From the cell containing the given text, extract its center point as [X, Y] coordinate. 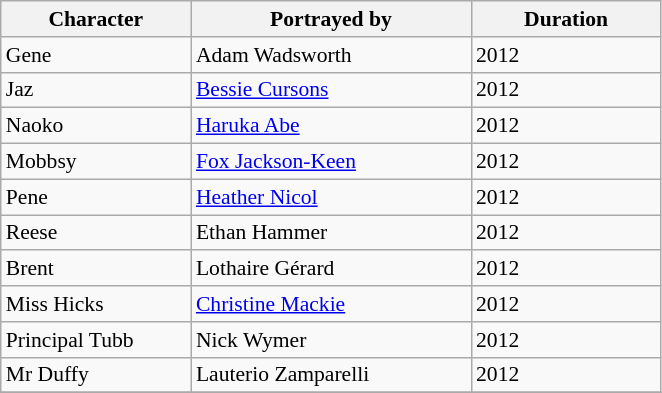
Ethan Hammer [331, 233]
Jaz [96, 90]
Lothaire Gérard [331, 269]
Haruka Abe [331, 126]
Duration [566, 19]
Reese [96, 233]
Fox Jackson-Keen [331, 162]
Mobbsy [96, 162]
Brent [96, 269]
Gene [96, 55]
Principal Tubb [96, 340]
Lauterio Zamparelli [331, 375]
Nick Wymer [331, 340]
Pene [96, 197]
Christine Mackie [331, 304]
Bessie Cursons [331, 90]
Character [96, 19]
Portrayed by [331, 19]
Miss Hicks [96, 304]
Adam Wadsworth [331, 55]
Mr Duffy [96, 375]
Naoko [96, 126]
Heather Nicol [331, 197]
